Capture the cell that displays the provided text and extract its [x, y] central coordinate. 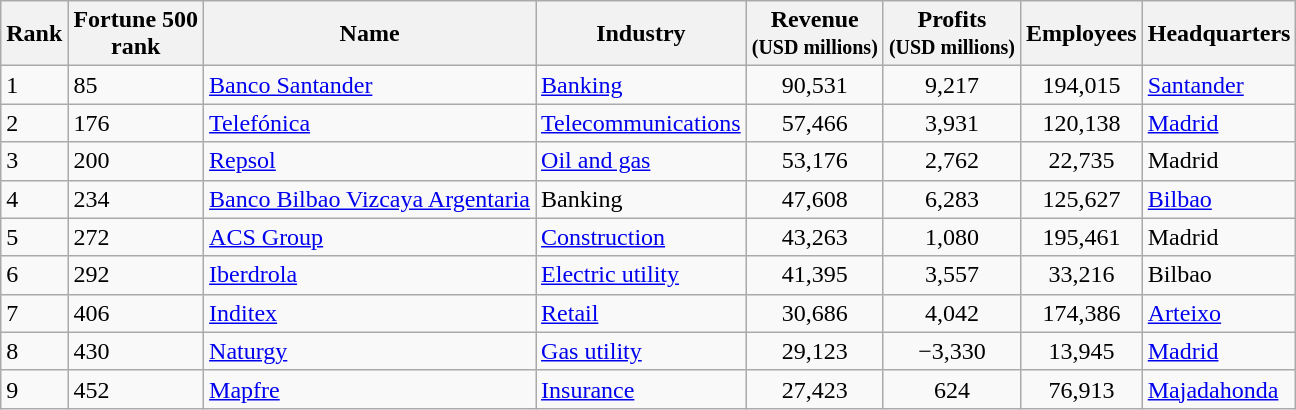
Retail [642, 313]
125,627 [1082, 199]
Construction [642, 237]
Headquarters [1219, 34]
Naturgy [370, 351]
195,461 [1082, 237]
Telefónica [370, 123]
Mapfre [370, 389]
47,608 [814, 199]
Arteixo [1219, 313]
120,138 [1082, 123]
76,913 [1082, 389]
Iberdrola [370, 275]
Revenue(USD millions) [814, 34]
53,176 [814, 161]
Electric utility [642, 275]
Repsol [370, 161]
13,945 [1082, 351]
Banco Bilbao Vizcaya Argentaria [370, 199]
85 [136, 85]
292 [136, 275]
2 [34, 123]
6 [34, 275]
1,080 [952, 237]
Name [370, 34]
Santander [1219, 85]
90,531 [814, 85]
3 [34, 161]
3,931 [952, 123]
27,423 [814, 389]
ACS Group [370, 237]
29,123 [814, 351]
−3,330 [952, 351]
Profits(USD millions) [952, 34]
6,283 [952, 199]
Telecommunications [642, 123]
22,735 [1082, 161]
406 [136, 313]
9,217 [952, 85]
1 [34, 85]
43,263 [814, 237]
8 [34, 351]
Oil and gas [642, 161]
176 [136, 123]
272 [136, 237]
9 [34, 389]
200 [136, 161]
Gas utility [642, 351]
Industry [642, 34]
Fortune 500rank [136, 34]
33,216 [1082, 275]
430 [136, 351]
2,762 [952, 161]
Rank [34, 34]
234 [136, 199]
624 [952, 389]
4 [34, 199]
194,015 [1082, 85]
57,466 [814, 123]
3,557 [952, 275]
5 [34, 237]
Inditex [370, 313]
41,395 [814, 275]
7 [34, 313]
174,386 [1082, 313]
Employees [1082, 34]
30,686 [814, 313]
Banco Santander [370, 85]
Majadahonda [1219, 389]
452 [136, 389]
Insurance [642, 389]
4,042 [952, 313]
